Pinpoint the cell where the given text exists, returning its [X, Y] midpoint coordinate. 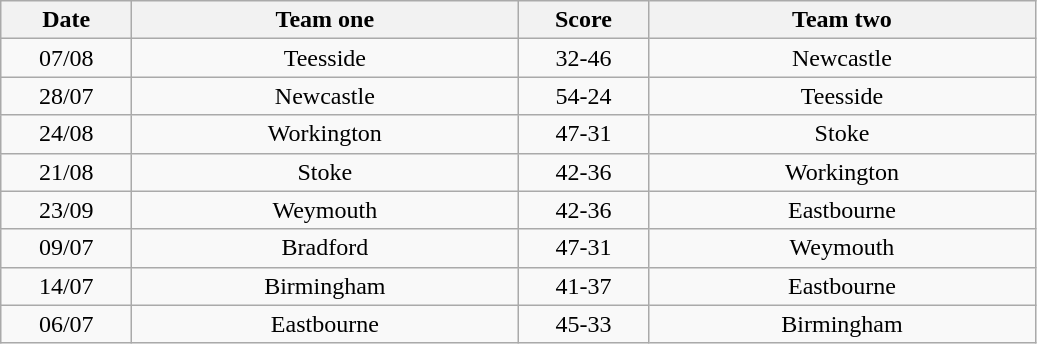
06/07 [66, 324]
Date [66, 20]
14/07 [66, 286]
09/07 [66, 248]
Score [584, 20]
28/07 [66, 96]
45-33 [584, 324]
07/08 [66, 58]
32-46 [584, 58]
54-24 [584, 96]
Team one [325, 20]
Bradford [325, 248]
24/08 [66, 134]
41-37 [584, 286]
Team two [842, 20]
21/08 [66, 172]
23/09 [66, 210]
